Capture the cell that displays the provided text and extract its [x, y] central coordinate. 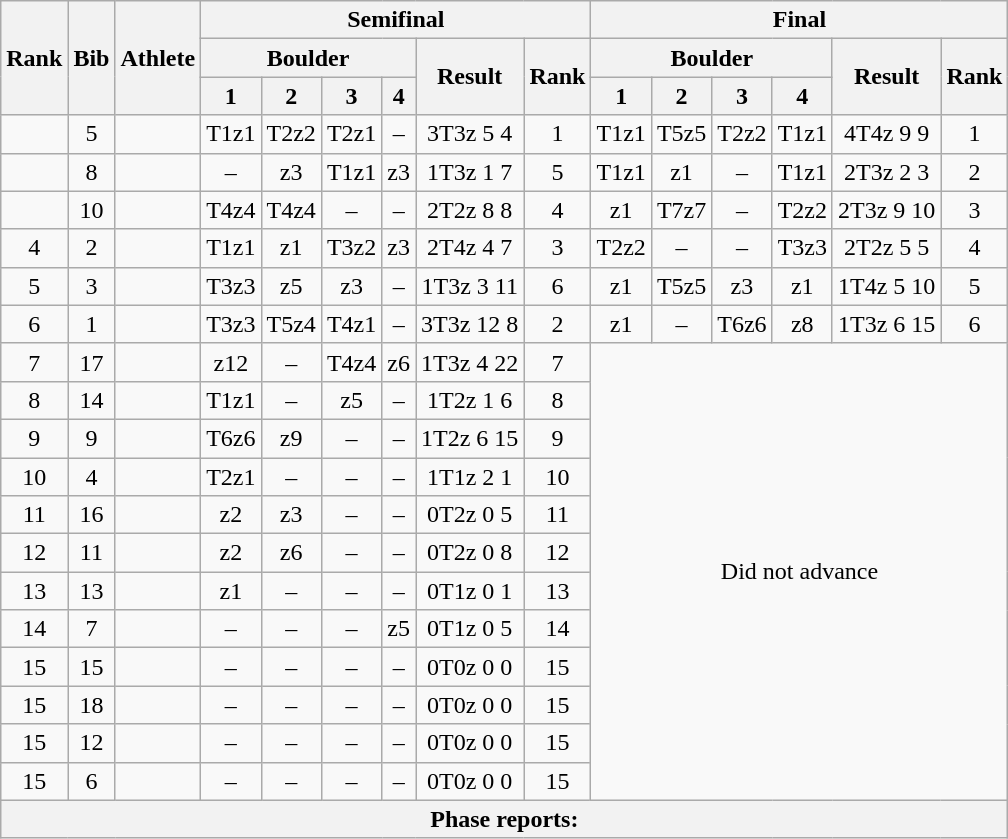
1T1z 2 1 [470, 477]
4T4z 9 9 [886, 134]
z12 [231, 362]
2T2z 5 5 [886, 248]
Bib [92, 58]
Athlete [158, 58]
0T2z 0 5 [470, 515]
1T3z 6 15 [886, 324]
Did not advance [800, 572]
2T4z 4 7 [470, 248]
T5z4 [291, 324]
3T3z 12 8 [470, 324]
2T3z 2 3 [886, 172]
T3z2 [351, 248]
z8 [802, 324]
18 [92, 705]
1T3z 3 11 [470, 286]
2T3z 9 10 [886, 210]
Phase reports: [504, 819]
2T2z 8 8 [470, 210]
1T2z 1 6 [470, 400]
1T4z 5 10 [886, 286]
0T2z 0 8 [470, 553]
1T3z 1 7 [470, 172]
T7z7 [681, 210]
3T3z 5 4 [470, 134]
T4z1 [351, 324]
Final [800, 20]
1T3z 4 22 [470, 362]
16 [92, 515]
Semifinal [396, 20]
z9 [291, 438]
0T1z 0 5 [470, 629]
0T1z 0 1 [470, 591]
1T2z 6 15 [470, 438]
17 [92, 362]
